Determine the [x, y] coordinate at the center of the cell enclosing the given text.  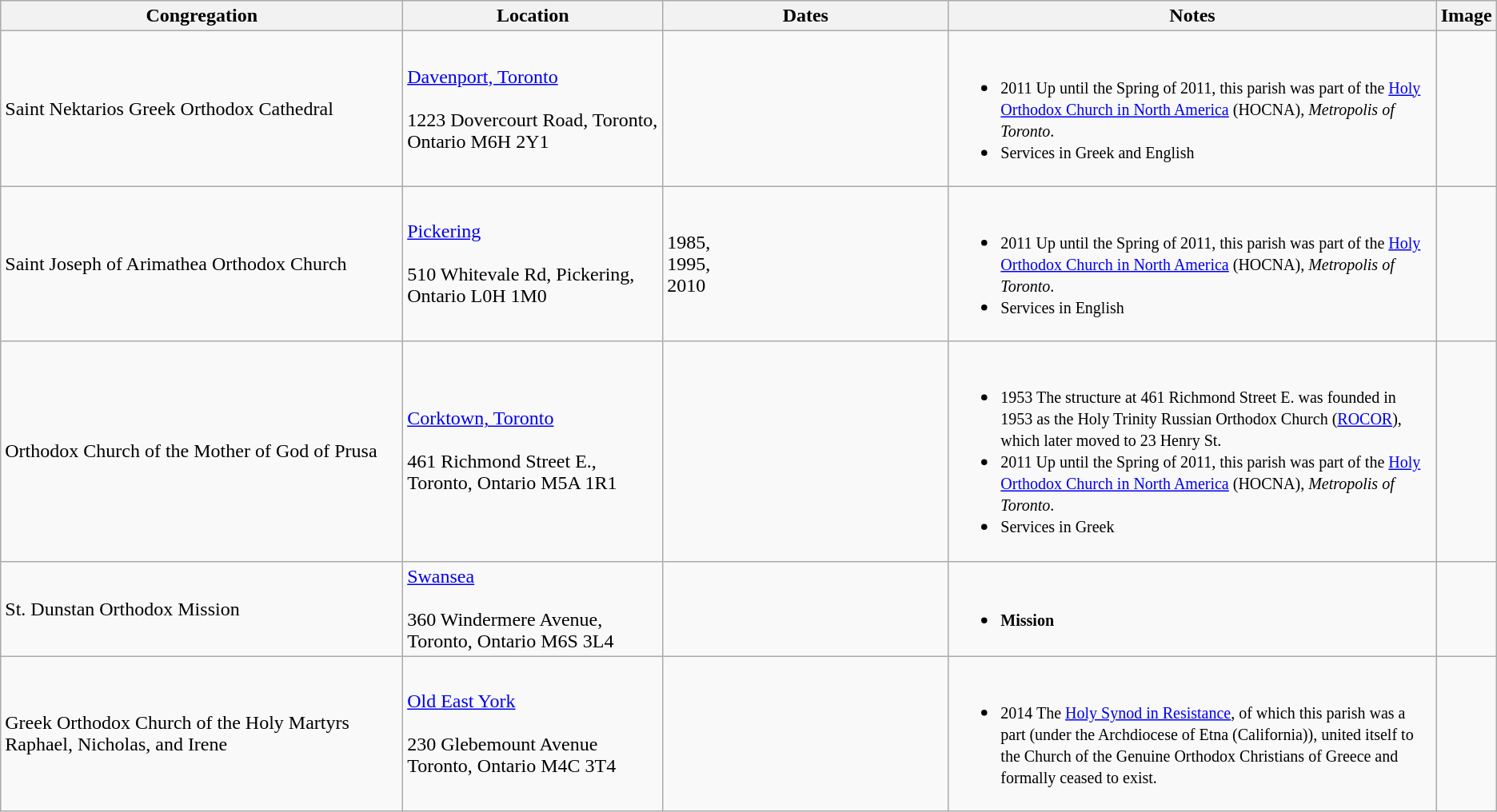
Congregation [202, 16]
Saint Joseph of Arimathea Orthodox Church [202, 264]
Saint Nektarios Greek Orthodox Cathedral [202, 109]
Image [1467, 16]
Old East York230 Glebemount Avenue Toronto, Ontario M4C 3T4 [533, 734]
Notes [1192, 16]
1985,1995,2010 [806, 264]
Corktown, Toronto461 Richmond Street E., Toronto, Ontario M5A 1R1 [533, 451]
Orthodox Church of the Mother of God of Prusa [202, 451]
Swansea360 Windermere Avenue, Toronto, Ontario M6S 3L4 [533, 609]
St. Dunstan Orthodox Mission [202, 609]
Pickering510 Whitevale Rd, Pickering, Ontario L0H 1M0 [533, 264]
Location [533, 16]
Mission [1192, 609]
Davenport, Toronto1223 Dovercourt Road, Toronto, Ontario M6H 2Y1 [533, 109]
Dates [806, 16]
Greek Orthodox Church of the Holy Martyrs Raphael, Nicholas, and Irene [202, 734]
